Identify which cell holds the provided text, then report its (x, y) central coordinate. 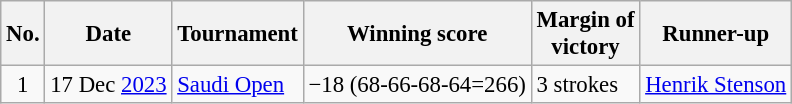
Date (108, 34)
Margin ofvictory (586, 34)
3 strokes (586, 85)
17 Dec 2023 (108, 85)
Tournament (238, 34)
1 (23, 85)
Henrik Stenson (716, 85)
−18 (68-66-68-64=266) (417, 85)
Winning score (417, 34)
Saudi Open (238, 85)
No. (23, 34)
Runner-up (716, 34)
